Scan for the cell matching the given text and deliver its [x, y] coordinate at center. 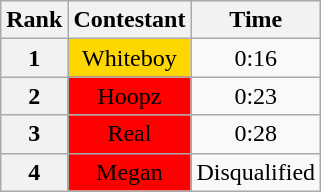
Disqualified [256, 172]
Megan [130, 172]
1 [34, 58]
Rank [34, 20]
Whiteboy [130, 58]
0:16 [256, 58]
0:23 [256, 96]
Real [130, 134]
Hoopz [130, 96]
Time [256, 20]
3 [34, 134]
4 [34, 172]
Contestant [130, 20]
0:28 [256, 134]
2 [34, 96]
